Scan for the cell matching the given text and deliver its (x, y) coordinate at center. 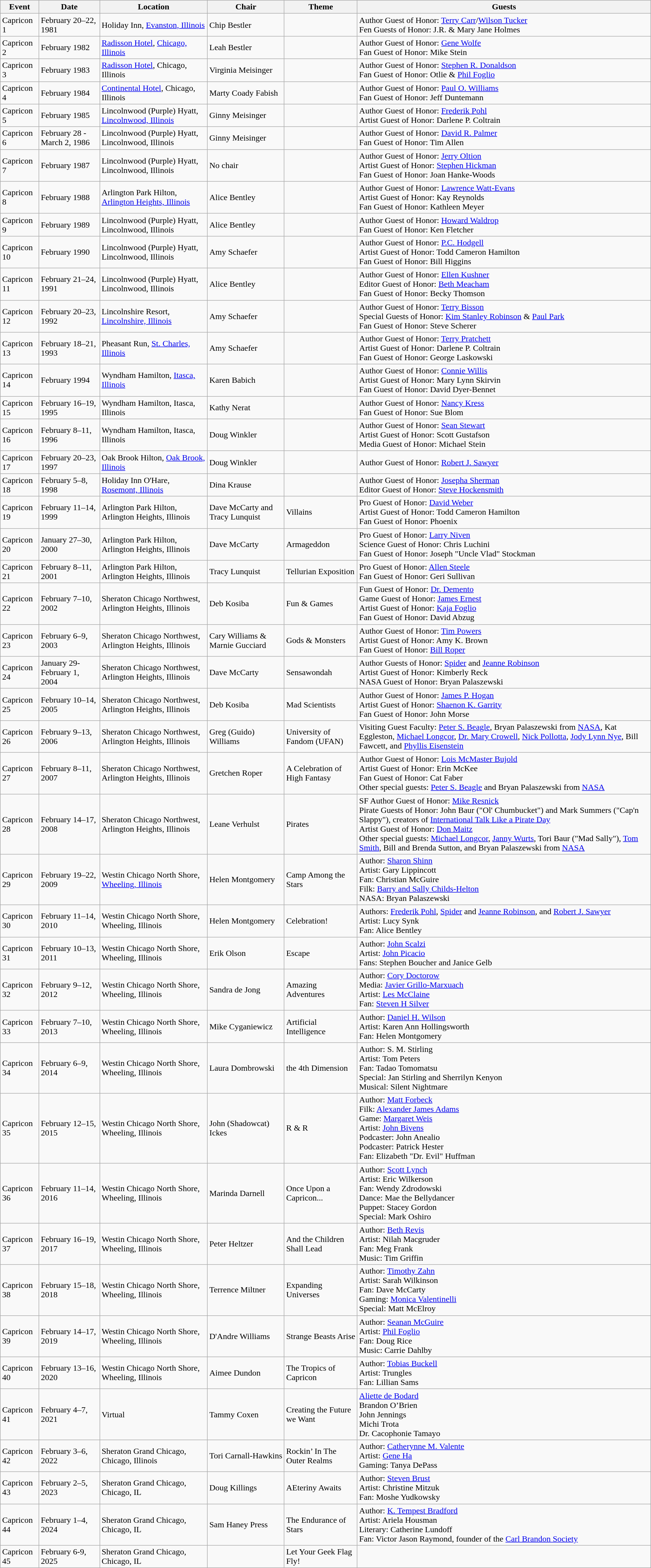
February 1985 (70, 116)
Mike Cyganiewicz (246, 1027)
February 20–22, 1981 (70, 25)
February 8–11, 1996 (70, 435)
February 5–8, 1998 (70, 485)
Capricon 4 (19, 93)
Let Your Geek Flag Fly! (321, 1557)
Creating the Future we Want (321, 1414)
Capricon 29 (19, 880)
Capricon 20 (19, 544)
Cary Williams & Marnie Gucciard (246, 640)
the 4th Dimension (321, 1068)
Dina Krause (246, 485)
Gods & Monsters (321, 640)
Pro Guest of Honor: Larry Niven Science Guest of Honor: Chris Luchini Fan Guest of Honor: Joseph "Uncle Vlad" Stockman (504, 544)
Author Guest of Honor: Tim Powers Artist Guest of Honor: Amy K. Brown Fan Guest of Honor: Bill Roper (504, 640)
February 1984 (70, 93)
February 12–15, 2015 (70, 1128)
February 8–11, 2001 (70, 571)
Pro Guest of Honor: David Weber Artist Guest of Honor: Todd Cameron Hamilton Fan Guest of Honor: Phoenix (504, 512)
Capricon 24 (19, 672)
February 1982 (70, 47)
Capricon 12 (19, 316)
Capricon 38 (19, 1290)
Karen Babich (246, 380)
Lincolnshire Resort, Lincolnshire, Illinois (154, 316)
Author Guest of Honor: James P. Hogan Artist Guest of Honor: Shaenon K. Garrity Fan Guest of Honor: John Morse (504, 704)
February 11–14, 2016 (70, 1193)
A Celebration of High Fantasy (321, 773)
Fun & Games (321, 603)
Kathy Nerat (246, 408)
Sensawondah (321, 672)
February 10–13, 2011 (70, 953)
Capricon 30 (19, 921)
Author Guest of Honor: Terry Carr/Wilson Tucker Fen Guests of Honor: J.R. & Mary Jane Holmes (504, 25)
Pro Guest of Honor: Allen Steele Fan Guest of Honor: Geri Sullivan (504, 571)
Doug Killings (246, 1488)
Capricon 13 (19, 348)
Theme (321, 7)
Capricon 16 (19, 435)
Capricon 1 (19, 25)
Capricon 23 (19, 640)
Peter Heltzer (246, 1244)
February 7–10, 2013 (70, 1027)
Author Guest of Honor: Terry PratchettArtist Guest of Honor: Darlene P. ColtrainFan Guest of Honor: George Laskowski (504, 348)
February 8–11, 2007 (70, 773)
Continental Hotel, Chicago, Illinois (154, 93)
February 28 - March 2, 1986 (70, 138)
Tellurian Exposition (321, 571)
Author Guest of Honor: Howard Waldrop Fan Guest of Honor: Ken Fletcher (504, 225)
Marinda Darnell (246, 1193)
January 29-February 1, 2004 (70, 672)
Author: Timothy Zahn Artist: Sarah Wilkinson Fan: Dave McCarty Gaming: Monica Valentinelli Special: Matt McElroy (504, 1290)
Capricon 41 (19, 1414)
February 18–21, 1993 (70, 348)
Capricon 39 (19, 1336)
Aliette de Bodard Brandon O’Brien John Jennings Michi Trota Dr. Cacophonie Tamayo (504, 1414)
Capricon 44 (19, 1525)
Greg (Guido) Williams (246, 736)
February 6–9, 2014 (70, 1068)
John (Shadowcat) Ickes (246, 1128)
Chair (246, 7)
Erik Olson (246, 953)
February 6–9, 2003 (70, 640)
February 1988 (70, 197)
Capricon 26 (19, 736)
February 1994 (70, 380)
February 16–19, 1995 (70, 408)
D'Andre Williams (246, 1336)
Capricon 32 (19, 990)
Mad Scientists (321, 704)
The Tropics of Capricon (321, 1373)
Villains (321, 512)
February 15–18, 2018 (70, 1290)
Author Guest of Honor: David R. Palmer Fan Guest of Honor: Tim Allen (504, 138)
Author: K. Tempest Bradford Artist: Ariela Housman Literary: Catherine Lundoff Fan: Victor Jason Raymond, founder of the Carl Brandon Society (504, 1525)
Fun Guest of Honor: Dr. Demento Game Guest of Honor: James Ernest Artist Guest of Honor: Kaja Foglio Fan Guest of Honor: David Abzug (504, 603)
Capricon 2 (19, 47)
Guests (504, 7)
Gretchen Roper (246, 773)
February 3–6, 2022 (70, 1456)
Dave McCarty and Tracy Lunquist (246, 512)
February 20–23, 1997 (70, 462)
Camp Among the Stars (321, 880)
Capricon 36 (19, 1193)
February 14–17, 2008 (70, 824)
Author: Seanan McGuire Artist: Phil Foglio Fan: Doug Rice Music: Carrie Dahlby (504, 1336)
Escape (321, 953)
Expanding Universes (321, 1290)
Capricon 33 (19, 1027)
No chair (246, 165)
Author Guest of Honor: Terry Bisson Special Guests of Honor: Kim Stanley Robinson & Paul ParkFan Guest of Honor: Steve Scherer (504, 316)
February 9–12, 2012 (70, 990)
February 20–23, 1992 (70, 316)
Capricon 9 (19, 225)
Capricon 21 (19, 571)
Author Guests of Honor: Spider and Jeanne RobinsonArtist Guest of Honor: Kimberly Reck NASA Guest of Honor: Bryan Palaszewski (504, 672)
Author Guest of Honor: Robert J. Sawyer (504, 462)
Author Guest of Honor: Gene Wolfe Fan Guest of Honor: Mike Stein (504, 47)
Tammy Coxen (246, 1414)
Holiday Inn, Evanston, Illinois (154, 25)
Author: S. M. Stirling Artist: Tom Peters Fan: Tadao Tomomatsu Special: Jan Stirling and Sherrilyn Kenyon Musical: Silent Nightmare (504, 1068)
February 21–24, 1991 (70, 284)
Author Guest of Honor: Paul O. Williams Fan Guest of Honor: Jeff Duntemann (504, 93)
AEteriny Awaits (321, 1488)
Author Guest of Honor: Josepha Sherman Editor Guest of Honor: Steve Hockensmith (504, 485)
Aimee Dundon (246, 1373)
Author Guest of Honor: Lawrence Watt-EvansArtist Guest of Honor: Kay Reynolds Fan Guest of Honor: Kathleen Meyer (504, 197)
Capricon 45 (19, 1557)
Capricon 18 (19, 485)
Capricon 27 (19, 773)
Capricon 17 (19, 462)
Capricon 28 (19, 824)
February 11–14, 1999 (70, 512)
Capricon 15 (19, 408)
Capricon 5 (19, 116)
Leane Verhulst (246, 824)
Author Guest of Honor: Stephen R. Donaldson Fan Guest of Honor: Otlie & Phil Foglio (504, 70)
February 14–17, 2019 (70, 1336)
Strange Beasts Arise (321, 1336)
And the Children Shall Lead (321, 1244)
Celebration! (321, 921)
Capricon 37 (19, 1244)
Capricon 31 (19, 953)
Armageddon (321, 544)
Author: John Scalzi Artist: John Picacio Fans: Stephen Boucher and Janice Gelb (504, 953)
Author: Steven Brust Artist: Christine Mitzuk Fan: Moshe Yudkowsky (504, 1488)
February 16–19, 2017 (70, 1244)
Capricon 42 (19, 1456)
Capricon 35 (19, 1128)
Capricon 8 (19, 197)
Terrence Miltner (246, 1290)
Sandra de Jong (246, 990)
Sheraton Grand Chicago, Chicago, Illinois (154, 1456)
Author: Daniel H. Wilson Artist: Karen Ann Hollingsworth Fan: Helen Montgomery (504, 1027)
Event (19, 7)
Virginia Meisinger (246, 70)
Author Guest of Honor: Connie WillisArtist Guest of Honor: Mary Lynn SkirvinFan Guest of Honor: David Dyer-Bennet (504, 380)
Capricon 7 (19, 165)
Oak Brook Hilton, Oak Brook, Illinois (154, 462)
Capricon 11 (19, 284)
Amazing Adventures (321, 990)
February 7–10, 2002 (70, 603)
January 27–30, 2000 (70, 544)
Author Guest of Honor: Jerry Oltion Artist Guest of Honor: Stephen HickmanFan Guest of Honor: Joan Hanke-Woods (504, 165)
February 1–4, 2024 (70, 1525)
Author Guest of Honor: Frederik Pohl Artist Guest of Honor: Darlene P. Coltrain (504, 116)
February 1983 (70, 70)
Author: Beth Revis Artist: Nilah Macgruder Fan: Meg Frank Music: Tim Griffin (504, 1244)
Location (154, 7)
Sam Haney Press (246, 1525)
Capricon 25 (19, 704)
Author: Catherynne M. Valente Artist: Gene Ha Gaming: Tanya DePass (504, 1456)
Pheasant Run, St. Charles, Illinois (154, 348)
Capricon 19 (19, 512)
Once Upon a Capricon... (321, 1193)
Capricon 10 (19, 252)
Virtual (154, 1414)
Authors: Frederik Pohl, Spider and Jeanne Robinson, and Robert J. Sawyer Artist: Lucy Synk Fan: Alice Bentley (504, 921)
R & R (321, 1128)
Capricon 43 (19, 1488)
Author Guest of Honor: P.C. HodgellArtist Guest of Honor: Todd Cameron Hamilton Fan Guest of Honor: Bill Higgins (504, 252)
February 6-9, 2025 (70, 1557)
February 1989 (70, 225)
Author: Sharon Shinn Artist: Gary Lippincott Fan: Christian McGuire Filk: Barry and Sally Childs-Helton NASA: Bryan Palaszewski (504, 880)
February 13–16, 2020 (70, 1373)
Author: Tobias Buckell Artist: Trungles Fan: Lillian Sams (504, 1373)
Date (70, 7)
Tori Carnall-Hawkins (246, 1456)
February 10–14, 2005 (70, 704)
Rockin’ In The Outer Realms (321, 1456)
Author: Scott Lynch Artist: Eric Wilkerson Fan: Wendy Zdrodowski Dance: Mae the Bellydancer Puppet: Stacey Gordon Special: Mark Oshiro (504, 1193)
Author Guest of Honor: Nancy KressFan Guest of Honor: Sue Blom (504, 408)
Artificial Intelligence (321, 1027)
The Endurance of Stars (321, 1525)
Leah Bestler (246, 47)
February 2–5, 2023 (70, 1488)
Chip Bestler (246, 25)
Author Guest of Honor: Sean Stewart Artist Guest of Honor: Scott GustafsonMedia Guest of Honor: Michael Stein (504, 435)
Holiday Inn O'Hare, Rosemont, Illinois (154, 485)
Marty Coady Fabish (246, 93)
Capricon 3 (19, 70)
Pirates (321, 824)
Author: Cory Doctorow Media: Javier Grillo-MarxuachArtist: Les McClaine Fan: Steven H Silver (504, 990)
Capricon 14 (19, 380)
February 11–14, 2010 (70, 921)
February 9–13, 2006 (70, 736)
February 1987 (70, 165)
Capricon 22 (19, 603)
Capricon 34 (19, 1068)
February 4–7, 2021 (70, 1414)
Author Guest of Honor: Ellen KushnerEditor Guest of Honor: Beth MeachamFan Guest of Honor: Becky Thomson (504, 284)
Tracy Lunquist (246, 571)
University of Fandom (UFAN) (321, 736)
Capricon 6 (19, 138)
February 1990 (70, 252)
Capricon 40 (19, 1373)
Laura Dombrowski (246, 1068)
February 19–22, 2009 (70, 880)
